Detect which cell encompasses the target text, then output its [x, y] center coordinate. 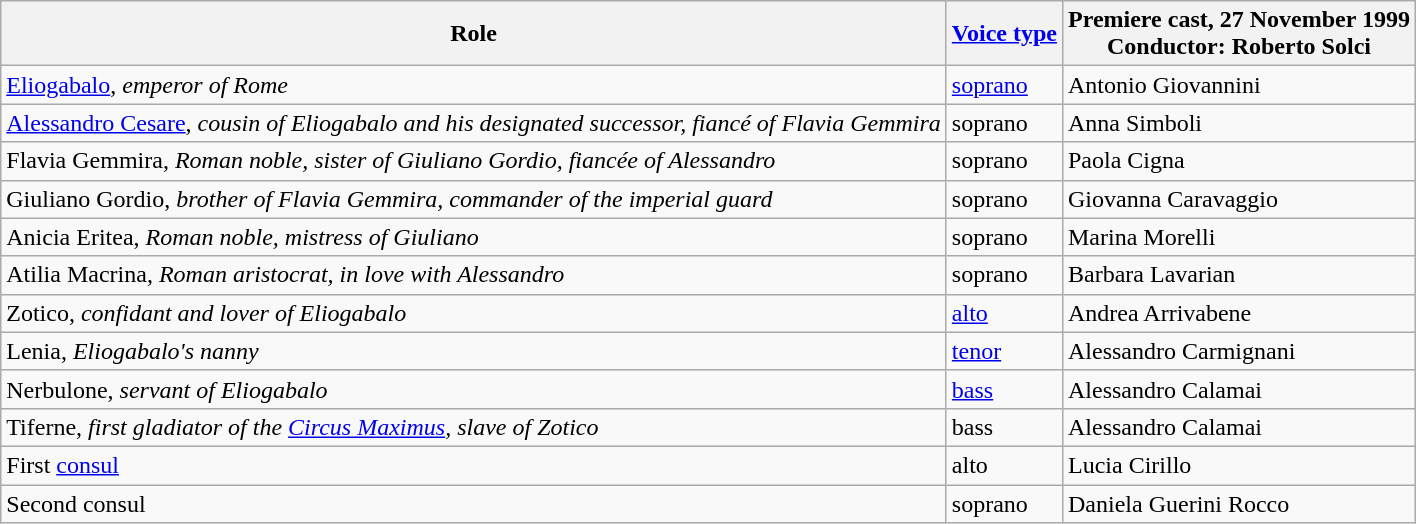
First consul [474, 465]
Anicia Eritea, Roman noble, mistress of Giuliano [474, 237]
Alessandro Cesare, cousin of Eliogabalo and his designated successor, fiancé of Flavia Gemmira [474, 123]
Alessandro Carmignani [1238, 351]
tenor [1004, 351]
Eliogabalo, emperor of Rome [474, 85]
Lenia, Eliogabalo's nanny [474, 351]
Paola Cigna [1238, 161]
Nerbulone, servant of Eliogabalo [474, 389]
Daniela Guerini Rocco [1238, 503]
Voice type [1004, 34]
Antonio Giovannini [1238, 85]
Anna Simboli [1238, 123]
Lucia Cirillo [1238, 465]
Atilia Macrina, Roman aristocrat, in love with Alessandro [474, 275]
Giovanna Caravaggio [1238, 199]
Barbara Lavarian [1238, 275]
Giuliano Gordio, brother of Flavia Gemmira, commander of the imperial guard [474, 199]
Flavia Gemmira, Roman noble, sister of Giuliano Gordio, fiancée of Alessandro [474, 161]
Andrea Arrivabene [1238, 313]
Role [474, 34]
Second consul [474, 503]
Marina Morelli [1238, 237]
Tiferne, first gladiator of the Circus Maximus, slave of Zotico [474, 427]
Zotico, confidant and lover of Eliogabalo [474, 313]
Premiere cast, 27 November 1999Conductor: Roberto Solci [1238, 34]
